Return the [x, y] coordinate for the center point of the cell that contains the specified text.  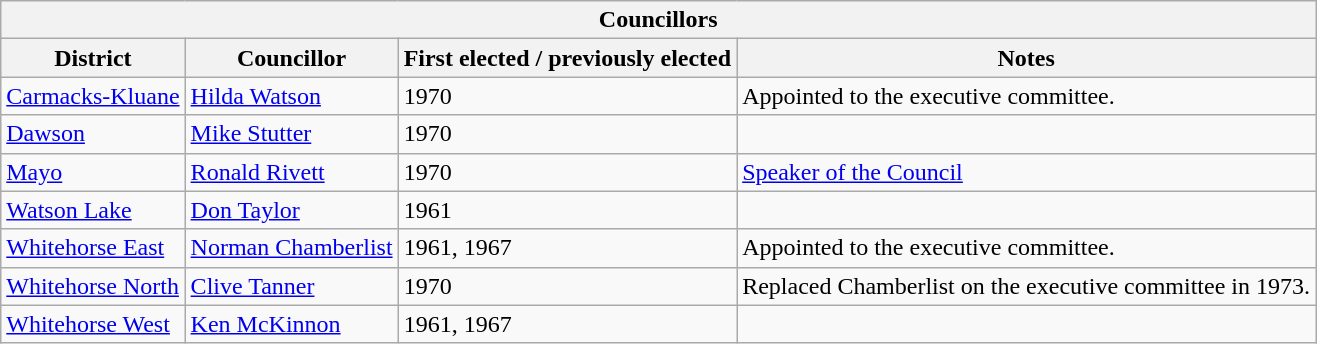
Mike Stutter [292, 134]
Whitehorse East [93, 248]
Ronald Rivett [292, 172]
Notes [1026, 58]
Councillor [292, 58]
Norman Chamberlist [292, 248]
Carmacks-Kluane [93, 96]
Watson Lake [93, 210]
Mayo [93, 172]
1961 [568, 210]
Clive Tanner [292, 286]
First elected / previously elected [568, 58]
District [93, 58]
Whitehorse West [93, 324]
Dawson [93, 134]
Hilda Watson [292, 96]
Speaker of the Council [1026, 172]
Don Taylor [292, 210]
Councillors [658, 20]
Ken McKinnon [292, 324]
Replaced Chamberlist on the executive committee in 1973. [1026, 286]
Whitehorse North [93, 286]
